Return [x, y] of the center of cell containing provided text 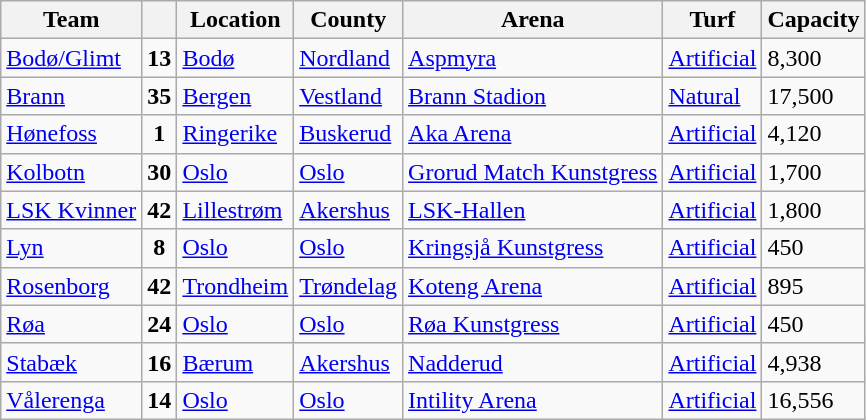
8 [160, 248]
Brann [72, 96]
Brann Stadion [533, 96]
Stabæk [72, 362]
24 [160, 324]
Røa Kunstgress [533, 324]
Røa [72, 324]
Vestland [348, 96]
4,938 [814, 362]
LSK-Hallen [533, 210]
Aka Arena [533, 134]
Vålerenga [72, 400]
Team [72, 20]
Intility Arena [533, 400]
Rosenborg [72, 286]
Nadderud [533, 362]
1,800 [814, 210]
County [348, 20]
Lillestrøm [236, 210]
Kringsjå Kunstgress [533, 248]
Trondheim [236, 286]
Bodø/Glimt [72, 58]
14 [160, 400]
Hønefoss [72, 134]
Capacity [814, 20]
Bærum [236, 362]
1,700 [814, 172]
Bergen [236, 96]
Aspmyra [533, 58]
8,300 [814, 58]
1 [160, 134]
Natural [712, 96]
4,120 [814, 134]
Ringerike [236, 134]
35 [160, 96]
Turf [712, 20]
Koteng Arena [533, 286]
Nordland [348, 58]
17,500 [814, 96]
Bodø [236, 58]
Grorud Match Kunstgress [533, 172]
Kolbotn [72, 172]
16 [160, 362]
Arena [533, 20]
30 [160, 172]
Lyn [72, 248]
Trøndelag [348, 286]
Buskerud [348, 134]
16,556 [814, 400]
Location [236, 20]
LSK Kvinner [72, 210]
895 [814, 286]
13 [160, 58]
